Locate the cell with the specified text and output its [x, y] center coordinate. 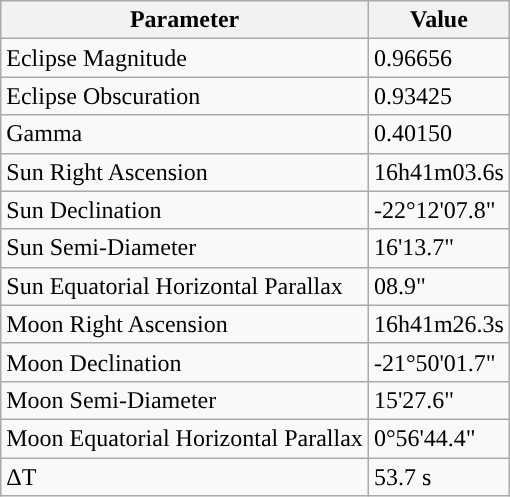
ΔT [185, 477]
Gamma [185, 134]
Moon Equatorial Horizontal Parallax [185, 438]
08.9" [438, 286]
Sun Semi-Diameter [185, 248]
16h41m03.6s [438, 172]
Moon Right Ascension [185, 324]
Eclipse Obscuration [185, 96]
Sun Declination [185, 210]
Moon Semi-Diameter [185, 400]
0.96656 [438, 58]
16h41m26.3s [438, 324]
Eclipse Magnitude [185, 58]
Parameter [185, 20]
Value [438, 20]
Moon Declination [185, 362]
-22°12'07.8" [438, 210]
-21°50'01.7" [438, 362]
Sun Right Ascension [185, 172]
15'27.6" [438, 400]
0.93425 [438, 96]
Sun Equatorial Horizontal Parallax [185, 286]
16'13.7" [438, 248]
0°56'44.4" [438, 438]
53.7 s [438, 477]
0.40150 [438, 134]
